Detect which cell encompasses the target text, then output its [x, y] center coordinate. 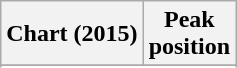
Chart (2015) [72, 34]
Peak position [189, 34]
